Output the [x, y] coordinate of the center of the cell containing the given text.  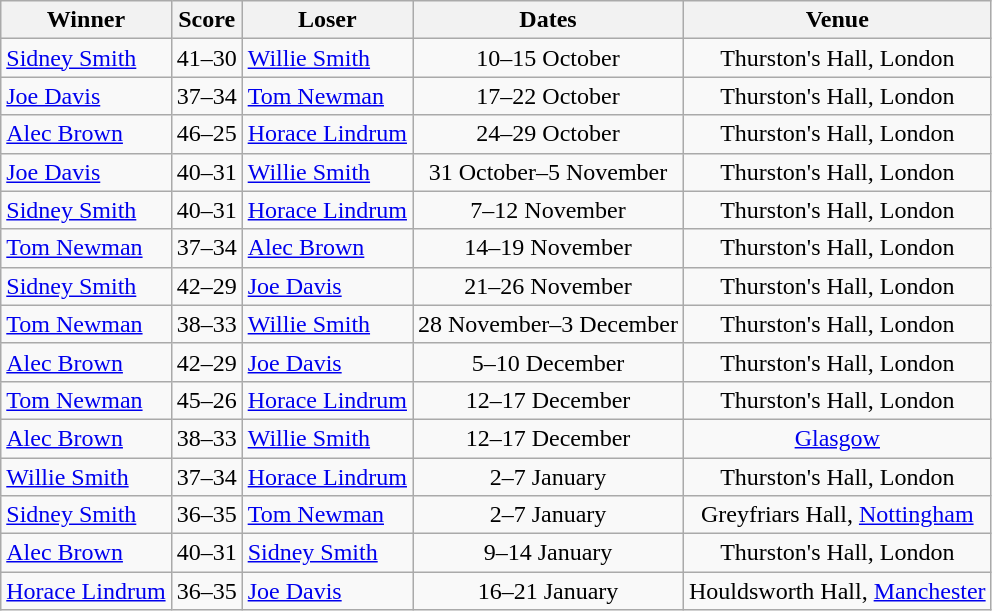
45–26 [206, 400]
Dates [548, 20]
9–14 January [548, 553]
7–12 November [548, 210]
41–30 [206, 58]
Venue [837, 20]
Glasgow [837, 438]
28 November–3 December [548, 324]
Loser [327, 20]
21–26 November [548, 286]
5–10 December [548, 362]
17–22 October [548, 96]
24–29 October [548, 134]
Houldsworth Hall, Manchester [837, 591]
14–19 November [548, 248]
Winner [86, 20]
Score [206, 20]
16–21 January [548, 591]
Greyfriars Hall, Nottingham [837, 515]
46–25 [206, 134]
10–15 October [548, 58]
31 October–5 November [548, 172]
